Detect which cell encompasses the target text, then output its (x, y) center coordinate. 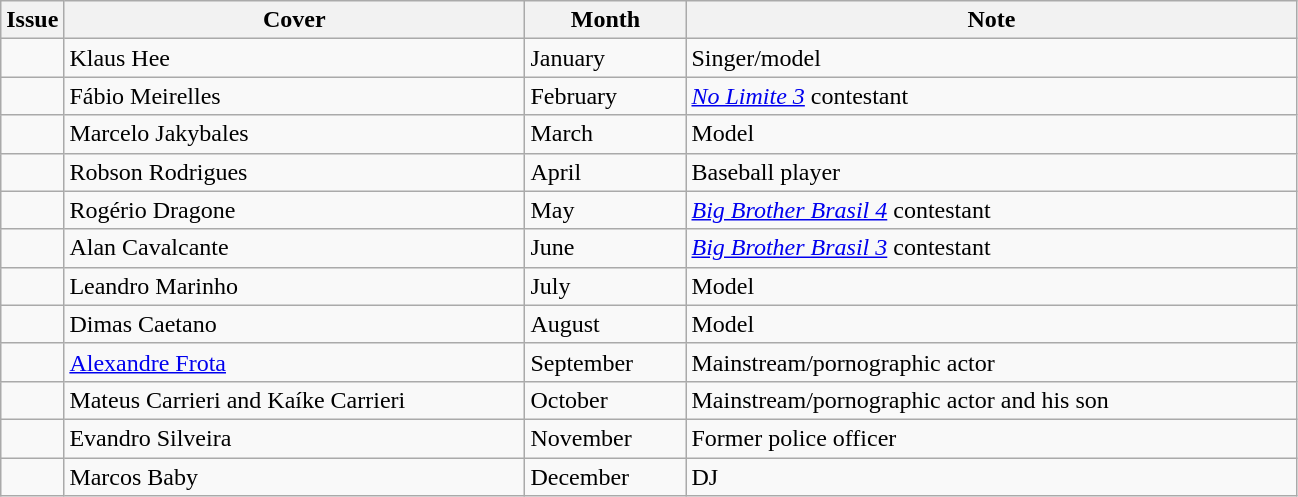
Alexandre Frota (294, 362)
January (606, 58)
Note (992, 20)
Cover (294, 20)
Issue (32, 20)
Klaus Hee (294, 58)
May (606, 210)
Singer/model (992, 58)
June (606, 248)
October (606, 400)
Leandro Marinho (294, 286)
Evandro Silveira (294, 438)
Big Brother Brasil 4 contestant (992, 210)
Dimas Caetano (294, 324)
August (606, 324)
Marcelo Jakybales (294, 134)
Baseball player (992, 172)
Marcos Baby (294, 477)
Former police officer (992, 438)
Alan Cavalcante (294, 248)
February (606, 96)
Robson Rodrigues (294, 172)
Mainstream/pornographic actor (992, 362)
DJ (992, 477)
November (606, 438)
March (606, 134)
December (606, 477)
Rogério Dragone (294, 210)
Mainstream/pornographic actor and his son (992, 400)
Fábio Meirelles (294, 96)
No Limite 3 contestant (992, 96)
Mateus Carrieri and Kaíke Carrieri (294, 400)
July (606, 286)
Big Brother Brasil 3 contestant (992, 248)
September (606, 362)
April (606, 172)
Month (606, 20)
